Return the (X, Y) coordinate for the center point of the cell that contains the specified text.  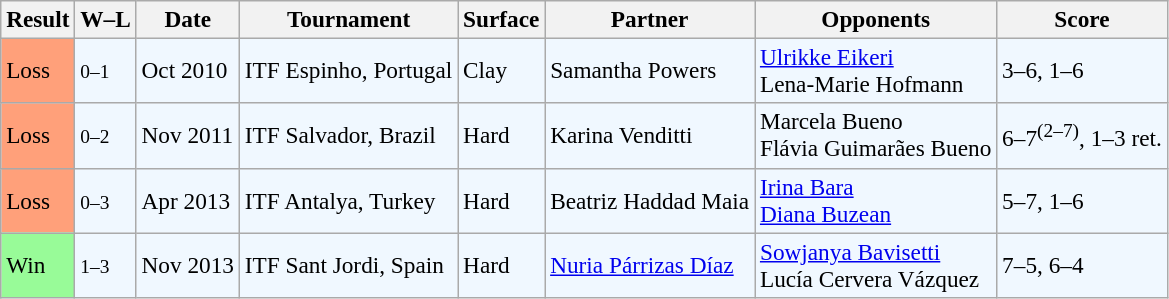
Partner (650, 19)
Samantha Powers (650, 70)
Score (1082, 19)
Clay (502, 70)
7–5, 6–4 (1082, 264)
Surface (502, 19)
Result (38, 19)
Marcela Bueno Flávia Guimarães Bueno (876, 136)
0–2 (106, 136)
Beatriz Haddad Maia (650, 200)
0–1 (106, 70)
ITF Espinho, Portugal (348, 70)
Ulrikke Eikeri Lena-Marie Hofmann (876, 70)
Nov 2013 (188, 264)
Nuria Párrizas Díaz (650, 264)
Tournament (348, 19)
Karina Venditti (650, 136)
3–6, 1–6 (1082, 70)
Nov 2011 (188, 136)
0–3 (106, 200)
Oct 2010 (188, 70)
6–7(2–7), 1–3 ret. (1082, 136)
Win (38, 264)
Opponents (876, 19)
5–7, 1–6 (1082, 200)
Irina Bara Diana Buzean (876, 200)
ITF Salvador, Brazil (348, 136)
W–L (106, 19)
ITF Antalya, Turkey (348, 200)
Sowjanya Bavisetti Lucía Cervera Vázquez (876, 264)
Apr 2013 (188, 200)
ITF Sant Jordi, Spain (348, 264)
Date (188, 19)
1–3 (106, 264)
